Search for the cell housing the specified text and yield its (X, Y) center coordinate. 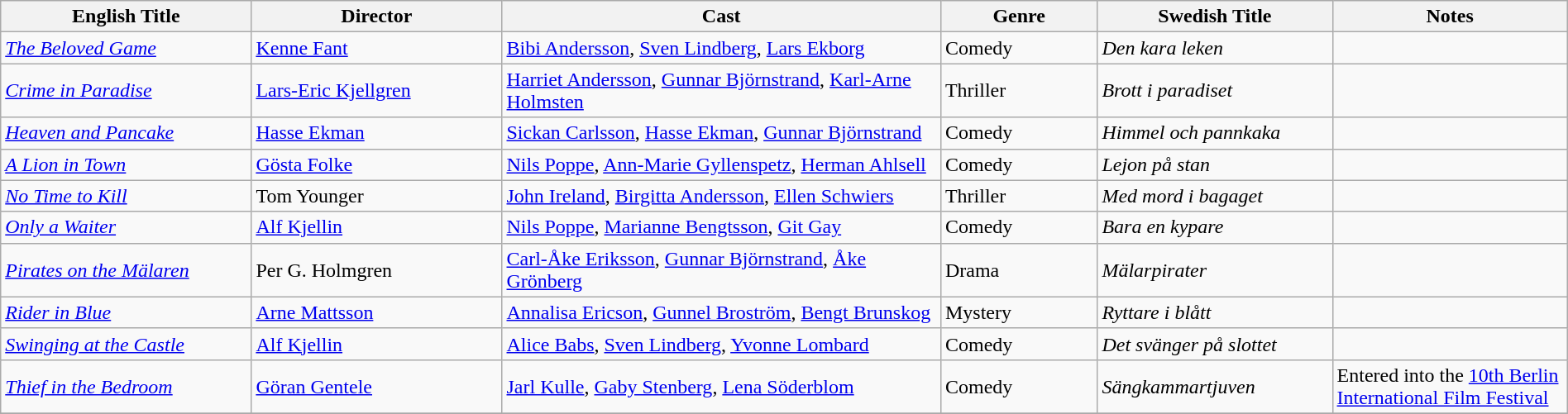
A Lion in Town (126, 164)
Drama (1019, 269)
Bibi Andersson, Sven Lindberg, Lars Ekborg (721, 48)
Annalisa Ericson, Gunnel Broström, Bengt Brunskog (721, 312)
Göran Gentele (377, 387)
Nils Poppe, Marianne Bengtsson, Git Gay (721, 227)
Sängkammartjuven (1215, 387)
Cast (721, 17)
Per G. Holmgren (377, 269)
Mälarpirater (1215, 269)
Hasse Ekman (377, 133)
Med mord i bagaget (1215, 196)
Ryttare i blått (1215, 312)
Swinging at the Castle (126, 344)
Entered into the 10th Berlin International Film Festival (1450, 387)
Genre (1019, 17)
No Time to Kill (126, 196)
Brott i paradiset (1215, 91)
Bara en kypare (1215, 227)
Director (377, 17)
Carl-Åke Eriksson, Gunnar Björnstrand, Åke Grönberg (721, 269)
Pirates on the Mälaren (126, 269)
Crime in Paradise (126, 91)
Heaven and Pancake (126, 133)
The Beloved Game (126, 48)
Only a Waiter (126, 227)
Det svänger på slottet (1215, 344)
Jarl Kulle, Gaby Stenberg, Lena Söderblom (721, 387)
Sickan Carlsson, Hasse Ekman, Gunnar Björnstrand (721, 133)
Alice Babs, Sven Lindberg, Yvonne Lombard (721, 344)
John Ireland, Birgitta Andersson, Ellen Schwiers (721, 196)
Rider in Blue (126, 312)
Kenne Fant (377, 48)
English Title (126, 17)
Gösta Folke (377, 164)
Mystery (1019, 312)
Himmel och pannkaka (1215, 133)
Harriet Andersson, Gunnar Björnstrand, Karl-Arne Holmsten (721, 91)
Arne Mattsson (377, 312)
Notes (1450, 17)
Swedish Title (1215, 17)
Den kara leken (1215, 48)
Tom Younger (377, 196)
Nils Poppe, Ann-Marie Gyllenspetz, Herman Ahlsell (721, 164)
Lars-Eric Kjellgren (377, 91)
Thief in the Bedroom (126, 387)
Lejon på stan (1215, 164)
